Identify which cell holds the provided text, then report its [x, y] central coordinate. 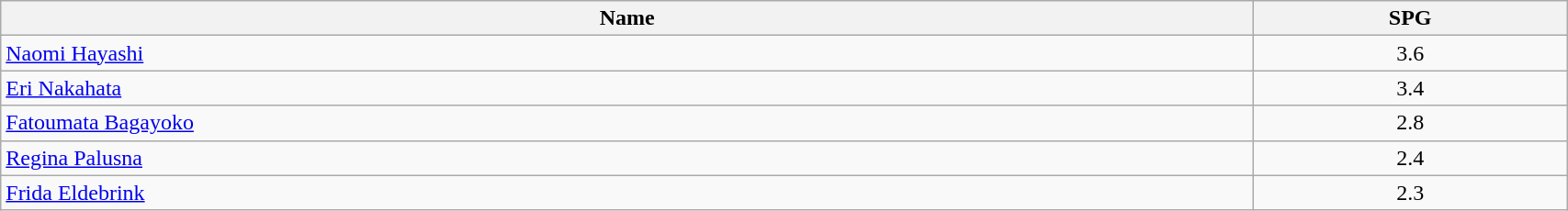
2.3 [1411, 193]
Name [627, 18]
Regina Palusna [627, 158]
Frida Eldebrink [627, 193]
Naomi Hayashi [627, 53]
Fatoumata Bagayoko [627, 123]
3.6 [1411, 53]
2.4 [1411, 158]
3.4 [1411, 88]
2.8 [1411, 123]
SPG [1411, 18]
Eri Nakahata [627, 88]
